Scan for the cell matching the given text and deliver its [X, Y] coordinate at center. 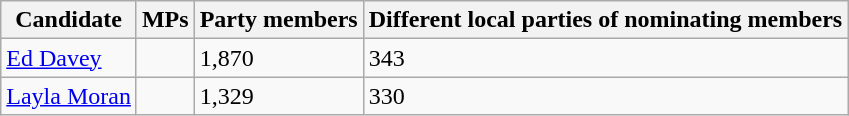
Candidate [69, 20]
1,329 [278, 96]
Layla Moran [69, 96]
1,870 [278, 58]
343 [606, 58]
330 [606, 96]
MPs [165, 20]
Ed Davey [69, 58]
Different local parties of nominating members [606, 20]
Party members [278, 20]
